Determine the (x, y) coordinate at the center of the cell enclosing the given text.  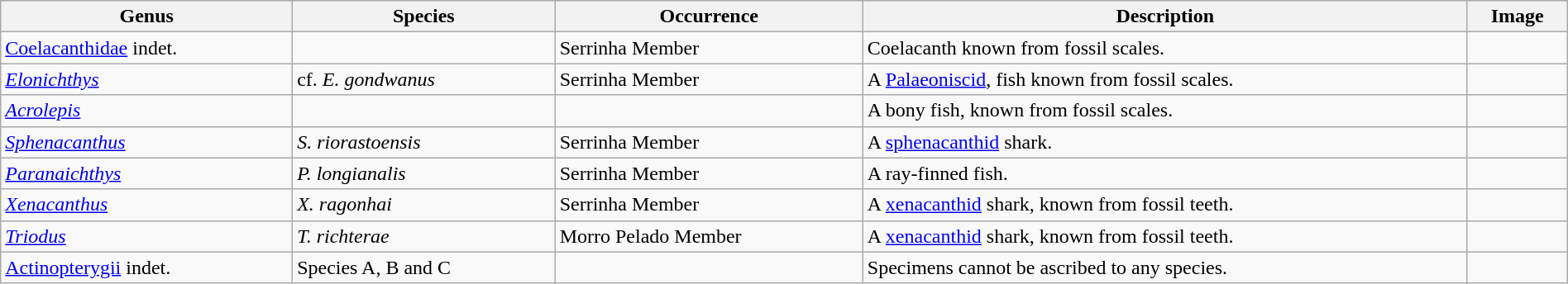
Paranaichthys (147, 173)
Occurrence (709, 17)
Acrolepis (147, 111)
cf. E. gondwanus (424, 79)
Image (1517, 17)
Triodus (147, 236)
Specimens cannot be ascribed to any species. (1164, 267)
Coelacanth known from fossil scales. (1164, 48)
S. riorastoensis (424, 142)
A sphenacanthid shark. (1164, 142)
Genus (147, 17)
A Palaeoniscid, fish known from fossil scales. (1164, 79)
X. ragonhai (424, 205)
A ray-finned fish. (1164, 173)
Species A, B and C (424, 267)
Description (1164, 17)
Xenacanthus (147, 205)
Sphenacanthus (147, 142)
Morro Pelado Member (709, 236)
T. richterae (424, 236)
Actinopterygii indet. (147, 267)
P. longianalis (424, 173)
Elonichthys (147, 79)
A bony fish, known from fossil scales. (1164, 111)
Species (424, 17)
Coelacanthidae indet. (147, 48)
